Search for the cell housing the specified text and yield its (x, y) center coordinate. 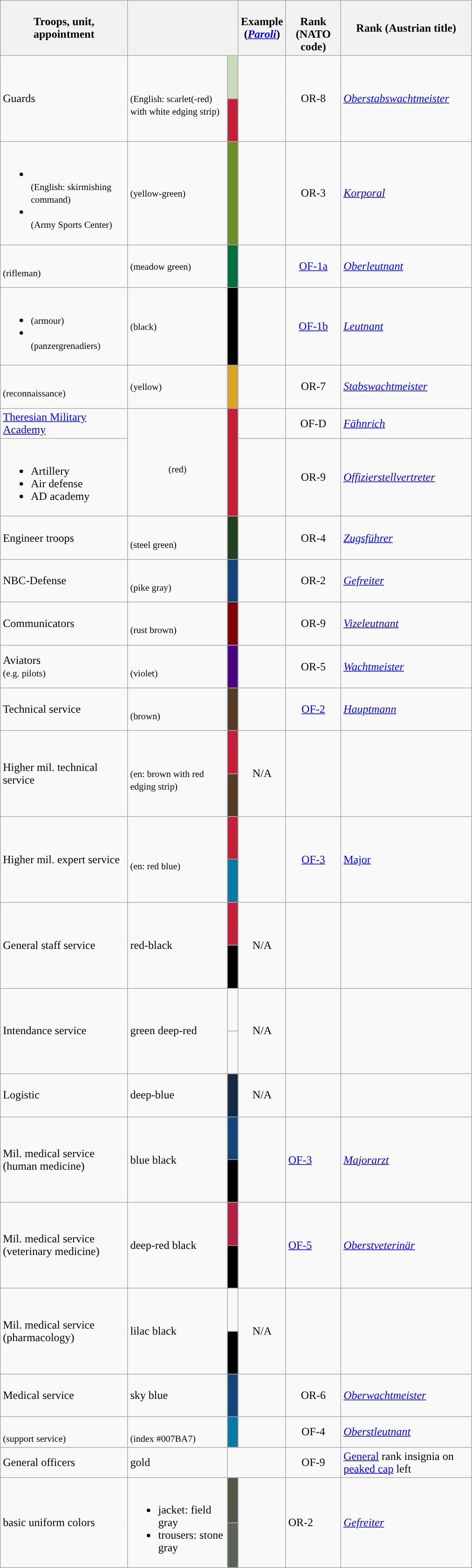
Technical service (64, 709)
(en: red blue) (178, 859)
ArtilleryAir defenseAD academy (64, 477)
Communicators (64, 623)
red-black (178, 945)
General officers (64, 1463)
Guards (64, 99)
(rifleman) (64, 266)
Majorarzt (406, 1159)
green deep-red (178, 1031)
(English: scarlet(-red) with white edging strip) (178, 99)
(violet) (178, 666)
OR-7 (313, 387)
(black) (178, 326)
lilac black (178, 1331)
Wachtmeister (406, 666)
(pike gray) (178, 580)
(armour)(panzergrenadiers) (64, 326)
OF-D (313, 423)
Oberstabswachtmeister (406, 99)
Korporal (406, 193)
Mil. medical service (human medicine) (64, 1159)
(meadow green) (178, 266)
Medical service (64, 1396)
(index #007BA7) (178, 1432)
OF-5 (313, 1245)
Rank (Austrian title) (406, 28)
Troops, unit, appointment (64, 28)
Oberleutnant (406, 266)
Theresian Military Academy (64, 423)
Engineer troops (64, 538)
sky blue (178, 1396)
Offizierstellvertreter (406, 477)
Zugsführer (406, 538)
(en: brown with red edging strip) (178, 774)
(English: skirmishing command)(Army Sports Center) (64, 193)
OF-1b (313, 326)
blue black (178, 1159)
OF-4 (313, 1432)
OF-9 (313, 1463)
Example(Paroli) (262, 28)
Mil. medical service (veterinary medicine) (64, 1245)
(yellow) (178, 387)
OR-4 (313, 538)
Higher mil. technical service (64, 774)
OF-1a (313, 266)
OR-8 (313, 99)
Aviators(e.g. pilots) (64, 666)
Intendance service (64, 1031)
OR-5 (313, 666)
(support service) (64, 1432)
Major (406, 859)
Oberstleutnant (406, 1432)
jacket: field graytrousers: stone gray (178, 1523)
General staff service (64, 945)
deep-red black (178, 1245)
Logistic (64, 1095)
Rank (NATO code) (313, 28)
OR-3 (313, 193)
deep-blue (178, 1095)
Leutnant (406, 326)
(steel green) (178, 538)
Vizeleutnant (406, 623)
Hauptmann (406, 709)
Oberstveterinär (406, 1245)
(yellow-green) (178, 193)
OF-2 (313, 709)
General rank insignia on peaked cap left (406, 1463)
(reconnaissance) (64, 387)
(brown) (178, 709)
Oberwachtmeister (406, 1396)
Mil. medical service (pharmacology) (64, 1331)
basic uniform colors (64, 1523)
NBC-Defense (64, 580)
Stabswachtmeister (406, 387)
Higher mil. expert service (64, 859)
Fähnrich (406, 423)
gold (178, 1463)
(rust brown) (178, 623)
OR-6 (313, 1396)
(red) (178, 462)
